Find where the given text appears and provide that cell's center as [X, Y] coordinate. 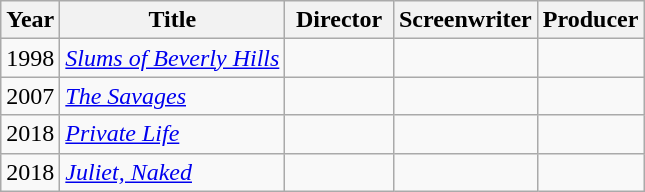
2007 [30, 96]
Producer [590, 20]
Director [340, 20]
Title [172, 20]
Private Life [172, 134]
1998 [30, 58]
Screenwriter [465, 20]
The Savages [172, 96]
Year [30, 20]
Slums of Beverly Hills [172, 58]
Juliet, Naked [172, 172]
